Search for the cell housing the specified text and yield its (x, y) center coordinate. 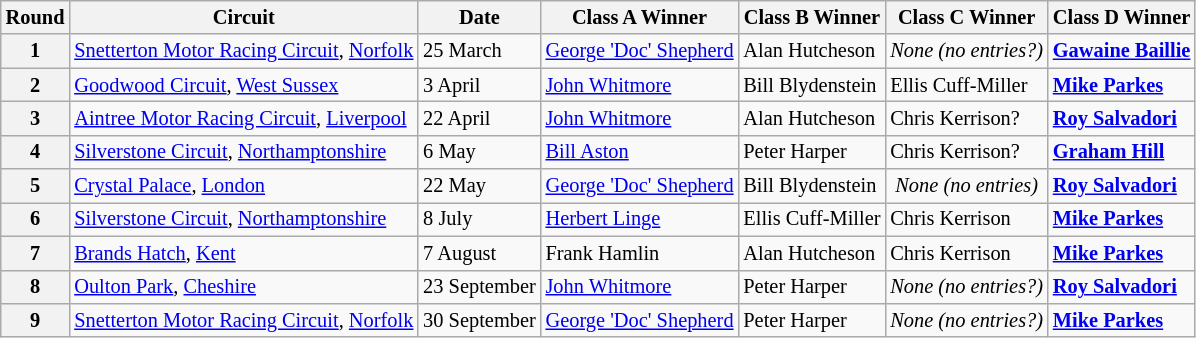
Round (36, 17)
1 (36, 51)
Class B Winner (812, 17)
Goodwood Circuit, West Sussex (244, 85)
3 (36, 118)
Aintree Motor Racing Circuit, Liverpool (244, 118)
22 May (479, 186)
8 (36, 287)
Class C Winner (966, 17)
Crystal Palace, London (244, 186)
Graham Hill (1122, 152)
Class D Winner (1122, 17)
4 (36, 152)
22 April (479, 118)
2 (36, 85)
Bill Aston (640, 152)
9 (36, 320)
7 August (479, 253)
Brands Hatch, Kent (244, 253)
Herbert Linge (640, 219)
Gawaine Baillie (1122, 51)
6 May (479, 152)
25 March (479, 51)
30 September (479, 320)
Date (479, 17)
Class A Winner (640, 17)
3 April (479, 85)
Oulton Park, Cheshire (244, 287)
Frank Hamlin (640, 253)
6 (36, 219)
Circuit (244, 17)
5 (36, 186)
7 (36, 253)
None (no entries) (966, 186)
8 July (479, 219)
23 September (479, 287)
